Extract the (X, Y) coordinate from the center of the cell holding the provided text.  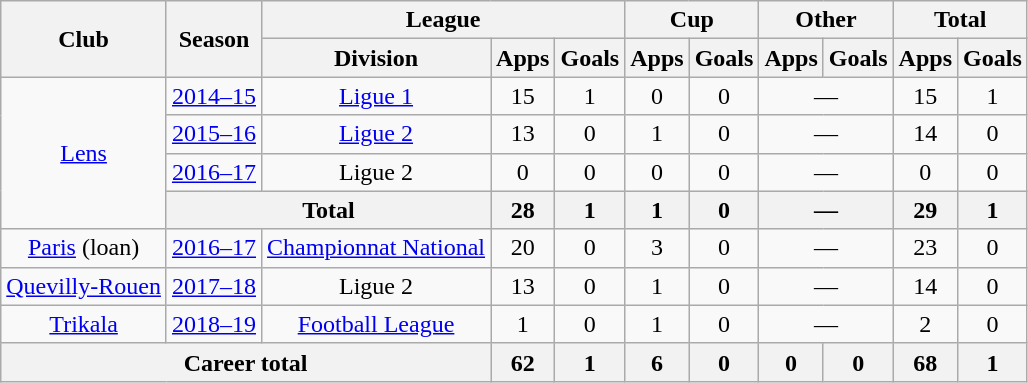
2 (925, 324)
62 (523, 362)
Season (214, 39)
Division (376, 58)
Career total (246, 362)
Trikala (84, 324)
2017–18 (214, 286)
23 (925, 248)
Club (84, 39)
Quevilly-Rouen (84, 286)
Cup (692, 20)
68 (925, 362)
2018–19 (214, 324)
2014–15 (214, 96)
20 (523, 248)
28 (523, 210)
Ligue 1 (376, 96)
6 (657, 362)
Lens (84, 153)
League (444, 20)
Other (826, 20)
3 (657, 248)
29 (925, 210)
2015–16 (214, 134)
Football League (376, 324)
Paris (loan) (84, 248)
Championnat National (376, 248)
